Identify which cell holds the provided text, then report its [X, Y] central coordinate. 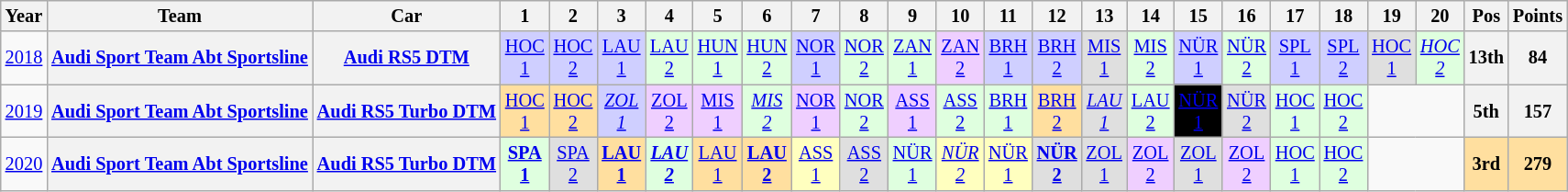
5th [1486, 111]
4 [669, 16]
Pos [1486, 16]
9 [913, 16]
10 [960, 16]
157 [1538, 111]
Car [407, 16]
SPL2 [1344, 58]
3 [622, 16]
8 [864, 16]
2020 [24, 164]
ZAN2 [960, 58]
13 [1104, 16]
1 [525, 16]
ZAN1 [913, 58]
7 [816, 16]
Team [180, 16]
SPL1 [1295, 58]
SPA1 [525, 164]
2 [574, 16]
Year [24, 16]
HUN2 [767, 58]
84 [1538, 58]
Points [1538, 16]
279 [1538, 164]
3rd [1486, 164]
5 [718, 16]
18 [1344, 16]
13th [1486, 58]
19 [1392, 16]
17 [1295, 16]
11 [1009, 16]
HUN1 [718, 58]
12 [1057, 16]
Audi RS5 DTM [407, 58]
6 [767, 16]
2019 [24, 111]
20 [1440, 16]
SPA2 [574, 164]
16 [1247, 16]
15 [1198, 16]
14 [1151, 16]
2018 [24, 58]
